Search for the cell housing the specified text and yield its (X, Y) center coordinate. 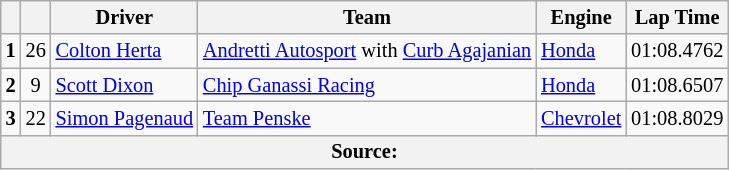
Driver (124, 17)
2 (11, 85)
Source: (364, 152)
01:08.6507 (677, 85)
Team (367, 17)
3 (11, 118)
Lap Time (677, 17)
Scott Dixon (124, 85)
Chip Ganassi Racing (367, 85)
26 (36, 51)
01:08.8029 (677, 118)
Simon Pagenaud (124, 118)
1 (11, 51)
22 (36, 118)
Andretti Autosport with Curb Agajanian (367, 51)
01:08.4762 (677, 51)
9 (36, 85)
Team Penske (367, 118)
Engine (581, 17)
Chevrolet (581, 118)
Colton Herta (124, 51)
